Identify which cell holds the provided text, then report its (x, y) central coordinate. 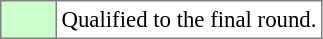
Qualified to the final round. (188, 20)
